Capture the cell that displays the provided text and extract its [x, y] central coordinate. 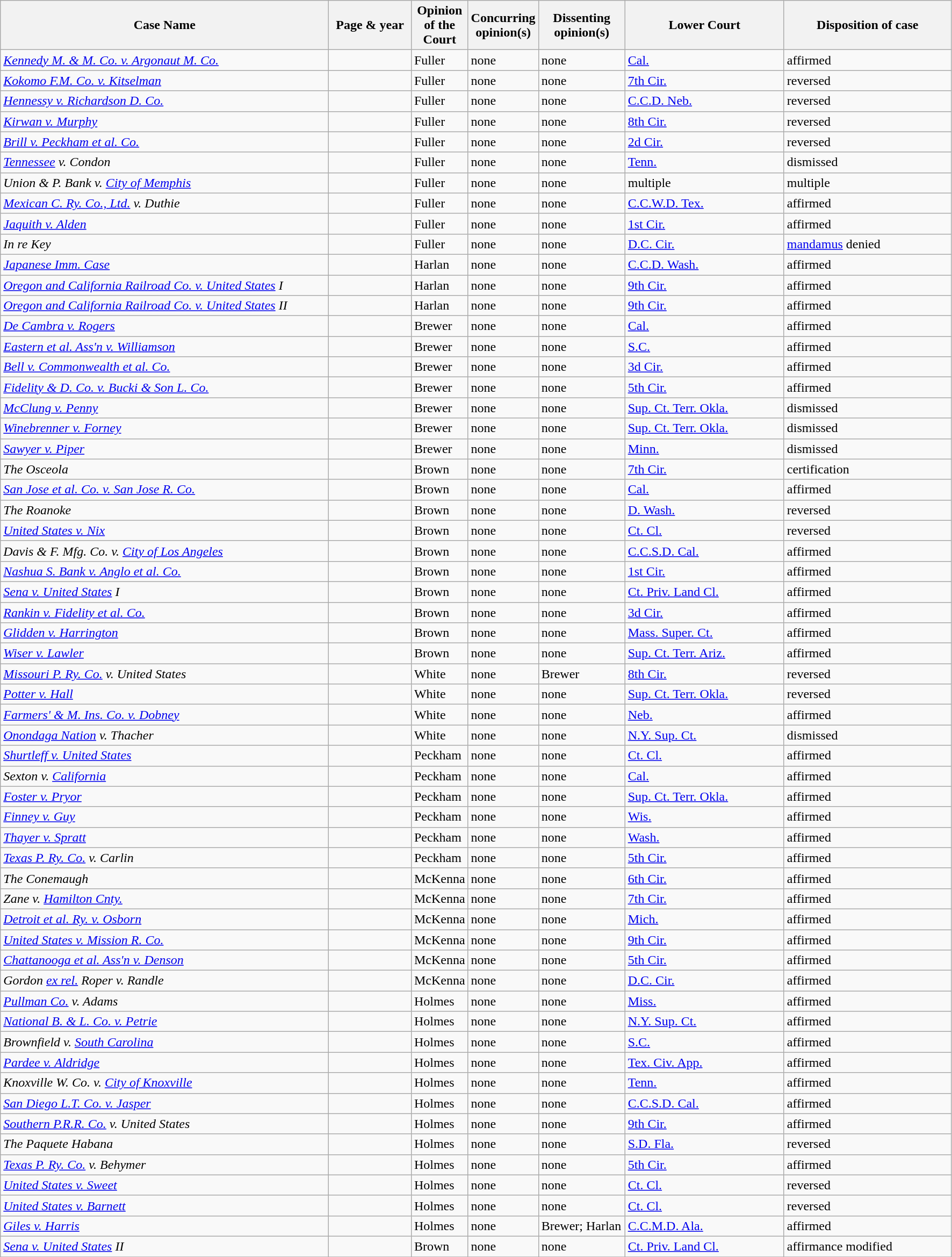
Oregon and California Railroad Co. v. United States II [164, 306]
Sena v. United States II [164, 1246]
D. Wash. [704, 510]
C.C.D. Neb. [704, 101]
Rankin v. Fidelity et al. Co. [164, 612]
The Roanoke [164, 510]
Farmers' & M. Ins. Co. v. Dobney [164, 715]
Mass. Super. Ct. [704, 633]
Oregon and California Railroad Co. v. United States I [164, 285]
Sup. Ct. Terr. Ariz. [704, 653]
Wis. [704, 817]
C.C.W.D. Tex. [704, 203]
Mexican C. Ry. Co., Ltd. v. Duthie [164, 203]
Minn. [704, 449]
affirmance modified [867, 1246]
Eastern et al. Ass'n v. Williamson [164, 347]
Dissenting opinion(s) [581, 25]
Onondaga Nation v. Thacher [164, 735]
Shurtleff v. United States [164, 756]
6th Cir. [704, 878]
The Osceola [164, 469]
Missouri P. Ry. Co. v. United States [164, 674]
mandamus denied [867, 244]
Potter v. Hall [164, 694]
Davis & F. Mfg. Co. v. City of Los Angeles [164, 551]
Gordon ex rel. Roper v. Randle [164, 981]
Nashua S. Bank v. Anglo et al. Co. [164, 571]
Page & year [370, 25]
United States v. Mission R. Co. [164, 940]
McClung v. Penny [164, 408]
Finney v. Guy [164, 817]
Disposition of case [867, 25]
C.C.D. Wash. [704, 264]
United States v. Barnett [164, 1205]
Sawyer v. Piper [164, 449]
Neb. [704, 715]
The Paquete Habana [164, 1144]
Detroit et al. Ry. v. Osborn [164, 919]
Lower Court [704, 25]
Jaquith v. Alden [164, 224]
Texas P. Ry. Co. v. Carlin [164, 858]
Pullman Co. v. Adams [164, 1001]
Brill v. Peckham et al. Co. [164, 142]
Chattanooga et al. Ass'n v. Denson [164, 960]
Miss. [704, 1001]
Bell v. Commonwealth et al. Co. [164, 367]
United States v. Nix [164, 530]
Texas P. Ry. Co. v. Behymer [164, 1165]
Sexton v. California [164, 776]
Sena v. United States I [164, 592]
United States v. Sweet [164, 1185]
In re Key [164, 244]
National B. & L. Co. v. Petrie [164, 1022]
S.D. Fla. [704, 1144]
Zane v. Hamilton Cnty. [164, 899]
The Conemaugh [164, 878]
Kennedy M. & M. Co. v. Argonaut M. Co. [164, 60]
certification [867, 469]
Case Name [164, 25]
Mich. [704, 919]
Giles v. Harris [164, 1226]
Pardee v. Aldridge [164, 1062]
Hennessy v. Richardson D. Co. [164, 101]
San Jose et al. Co. v. San Jose R. Co. [164, 490]
Wiser v. Lawler [164, 653]
Wash. [704, 837]
Japanese Imm. Case [164, 264]
San Diego L.T. Co. v. Jasper [164, 1103]
Concurring opinion(s) [503, 25]
Fidelity & D. Co. v. Bucki & Son L. Co. [164, 387]
Southern P.R.R. Co. v. United States [164, 1124]
Union & P. Bank v. City of Memphis [164, 183]
Thayer v. Spratt [164, 837]
De Cambra v. Rogers [164, 326]
Kokomo F.M. Co. v. Kitselman [164, 81]
Foster v. Pryor [164, 796]
Opinion of the Court [439, 25]
Brownfield v. South Carolina [164, 1042]
Kirwan v. Murphy [164, 121]
Brewer; Harlan [581, 1226]
Tex. Civ. App. [704, 1062]
Tennessee v. Condon [164, 162]
Glidden v. Harrington [164, 633]
2d Cir. [704, 142]
Knoxville W. Co. v. City of Knoxville [164, 1083]
C.C.M.D. Ala. [704, 1226]
Winebrenner v. Forney [164, 428]
